Extract the (X, Y) coordinate from the center of the cell holding the provided text.  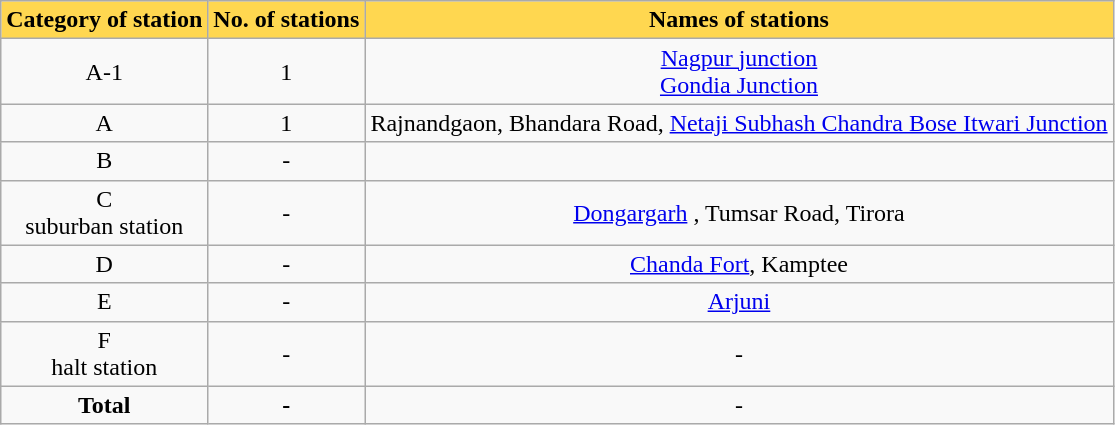
Nagpur junctionGondia Junction (739, 72)
B (104, 161)
A-1 (104, 72)
Category of station (104, 20)
Rajnandgaon, Bhandara Road, Netaji Subhash Chandra Bose Itwari Junction (739, 123)
Total (104, 405)
A (104, 123)
Dongargarh , Tumsar Road, Tirora (739, 212)
Arjuni (739, 302)
Csuburban station (104, 212)
Names of stations (739, 20)
D (104, 264)
No. of stations (286, 20)
Chanda Fort, Kamptee (739, 264)
Fhalt station (104, 354)
E (104, 302)
